Search for the cell housing the specified text and yield its (X, Y) center coordinate. 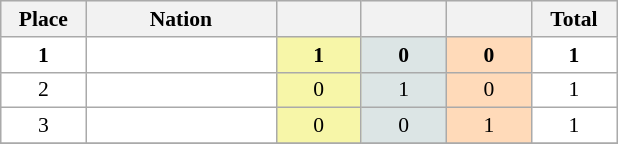
Nation (181, 19)
Place (44, 19)
3 (44, 126)
2 (44, 90)
Total (574, 19)
